Provide the (x, y) coordinate of the cell's center where the given text is located.  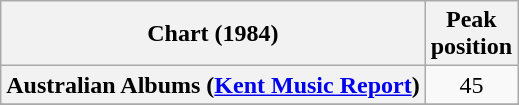
45 (471, 85)
Chart (1984) (213, 34)
Australian Albums (Kent Music Report) (213, 85)
Peakposition (471, 34)
